Return the [X, Y] coordinate for the center point of the cell that contains the specified text.  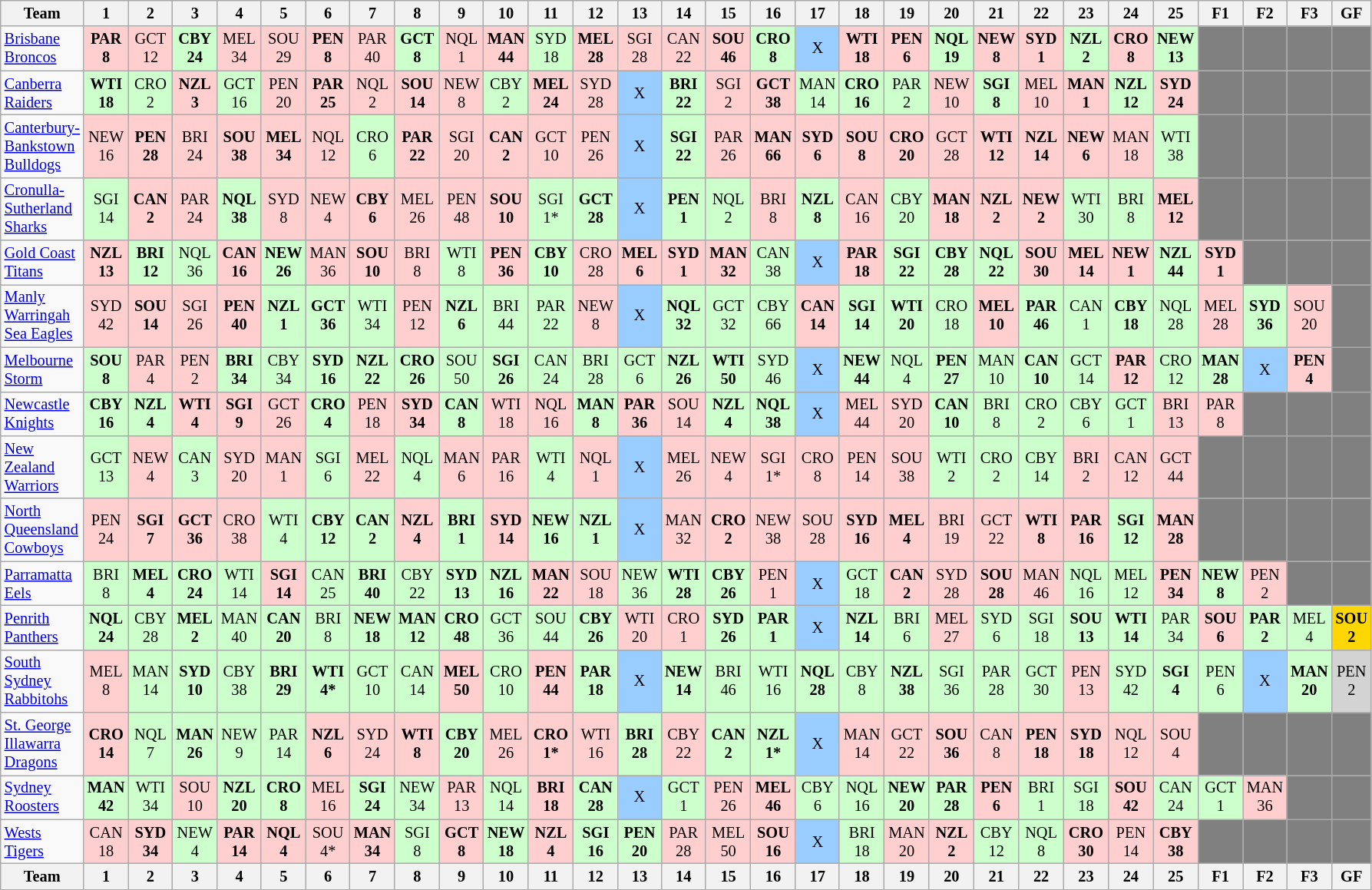
Penrith Panthers [42, 627]
NEW13 [1175, 48]
SGI7 [150, 530]
MAN26 [195, 744]
SGI9 [240, 414]
CBY24 [195, 48]
PEN28 [150, 146]
SGI12 [1131, 530]
SOU46 [728, 48]
CRO48 [462, 627]
PEN8 [329, 48]
NEW2 [1041, 209]
NEW10 [951, 93]
CRO1 [683, 627]
BRI44 [506, 316]
PAR24 [195, 209]
CRO18 [951, 316]
SYD36 [1265, 316]
MEL16 [329, 797]
SGI2 [728, 93]
CAN28 [596, 797]
CBY16 [106, 414]
SOU50 [462, 369]
MAN6 [462, 467]
CRO10 [506, 681]
GCT13 [106, 467]
WTI50 [728, 369]
SGI6 [329, 467]
PAR13 [462, 797]
CAN22 [683, 48]
BRI12 [150, 263]
Cronulla-Sutherland Sharks [42, 209]
MAN34 [372, 842]
PAR1 [773, 627]
SGI36 [951, 681]
NQL24 [106, 627]
PEN48 [462, 209]
GCT18 [861, 584]
MAN46 [1041, 584]
SOU2 [1351, 627]
MAN44 [506, 48]
CRO6 [372, 146]
WTI12 [997, 146]
SGI4 [1175, 681]
CRO1* [550, 744]
NEW38 [773, 530]
GCT6 [640, 369]
PEN40 [240, 316]
PAR26 [728, 146]
South Sydney Rabbitohs [42, 681]
SGI24 [372, 797]
SGI16 [596, 842]
SOU44 [550, 627]
GCT32 [728, 316]
GCT12 [150, 48]
NEW9 [240, 744]
Canterbury-Bankstown Bulldogs [42, 146]
BRI29 [283, 681]
NZL12 [1131, 93]
CRO26 [417, 369]
PAR34 [1175, 627]
CAN20 [283, 627]
NQL14 [506, 797]
CRO16 [861, 93]
SYD46 [773, 369]
North Queensland Cowboys [42, 530]
MEL14 [1086, 263]
WTI30 [1086, 209]
PEN24 [106, 530]
NEW1 [1131, 263]
MEL46 [773, 797]
PAR25 [329, 93]
MEL2 [195, 627]
NEW14 [683, 681]
NEW6 [1086, 146]
Canberra Raiders [42, 93]
PEN12 [417, 316]
NQL19 [951, 48]
CRO30 [1086, 842]
CRO12 [1175, 369]
NQL22 [997, 263]
BRI34 [240, 369]
CBY10 [550, 263]
NZL44 [1175, 263]
CRO14 [106, 744]
SGI20 [462, 146]
MEL27 [951, 627]
BRI2 [1086, 467]
MAN12 [417, 627]
MEL6 [640, 263]
SOU18 [596, 584]
Newcastle Knights [42, 414]
SYD13 [462, 584]
NZL13 [106, 263]
CBY8 [861, 681]
NQL32 [683, 316]
GCT44 [1175, 467]
NQL7 [150, 744]
CAN3 [195, 467]
Gold Coast Titans [42, 263]
MAN8 [596, 414]
SYD14 [506, 530]
NZL16 [506, 584]
GCT30 [1041, 681]
CAN12 [1131, 467]
PEN36 [506, 263]
PAR4 [150, 369]
PAR40 [372, 48]
MEL8 [106, 681]
PAR36 [640, 414]
SYD10 [195, 681]
NZL38 [907, 681]
GCT14 [1086, 369]
SOU13 [1086, 627]
BRI6 [907, 627]
NQL8 [1041, 842]
BRI40 [372, 584]
CBY2 [506, 93]
MEL44 [861, 414]
SOU42 [1131, 797]
CBY18 [1131, 316]
SOU29 [283, 48]
PEN27 [951, 369]
MAN66 [773, 146]
CAN38 [773, 263]
GCT16 [240, 93]
PAR46 [1041, 316]
WTI28 [683, 584]
WTI4* [329, 681]
NZL3 [195, 93]
Wests Tigers [42, 842]
BRI19 [951, 530]
NZL26 [683, 369]
CAN1 [1086, 316]
Brisbane Broncos [42, 48]
SYD8 [283, 209]
NEW36 [640, 584]
CAN18 [106, 842]
CRO4 [329, 414]
NZL20 [240, 797]
MAN40 [240, 627]
PEN34 [1175, 584]
CAN25 [329, 584]
BRI24 [195, 146]
Sydney Roosters [42, 797]
GCT38 [773, 93]
BRI46 [728, 681]
WTI38 [1175, 146]
CBY66 [773, 316]
St. George Illawarra Dragons [42, 744]
CBY14 [1041, 467]
PEN13 [1086, 681]
BRI13 [1175, 414]
PEN44 [550, 681]
MEL24 [550, 93]
MEL22 [372, 467]
Manly Warringah Sea Eagles [42, 316]
Melbourne Storm [42, 369]
BRI22 [683, 93]
New Zealand Warriors [42, 467]
NEW26 [283, 263]
NEW20 [907, 797]
PAR12 [1131, 369]
MAN10 [997, 369]
NEW34 [417, 797]
SOU30 [1041, 263]
SOU36 [951, 744]
CRO20 [907, 146]
NZL8 [817, 209]
MAN42 [106, 797]
Parramatta Eels [42, 584]
CBY34 [283, 369]
WTI2 [951, 467]
NEW44 [861, 369]
SOU4* [329, 842]
CRO24 [195, 584]
SYD26 [728, 627]
MAN22 [550, 584]
GCT26 [283, 414]
PEN4 [1309, 369]
SOU4 [1175, 744]
SGI28 [640, 48]
SOU16 [773, 842]
NQL36 [195, 263]
NZL1* [773, 744]
SOU20 [1309, 316]
NZL22 [372, 369]
CRO28 [596, 263]
SOU6 [1220, 627]
CRO38 [240, 530]
